Return (x, y) of the center of cell containing provided text 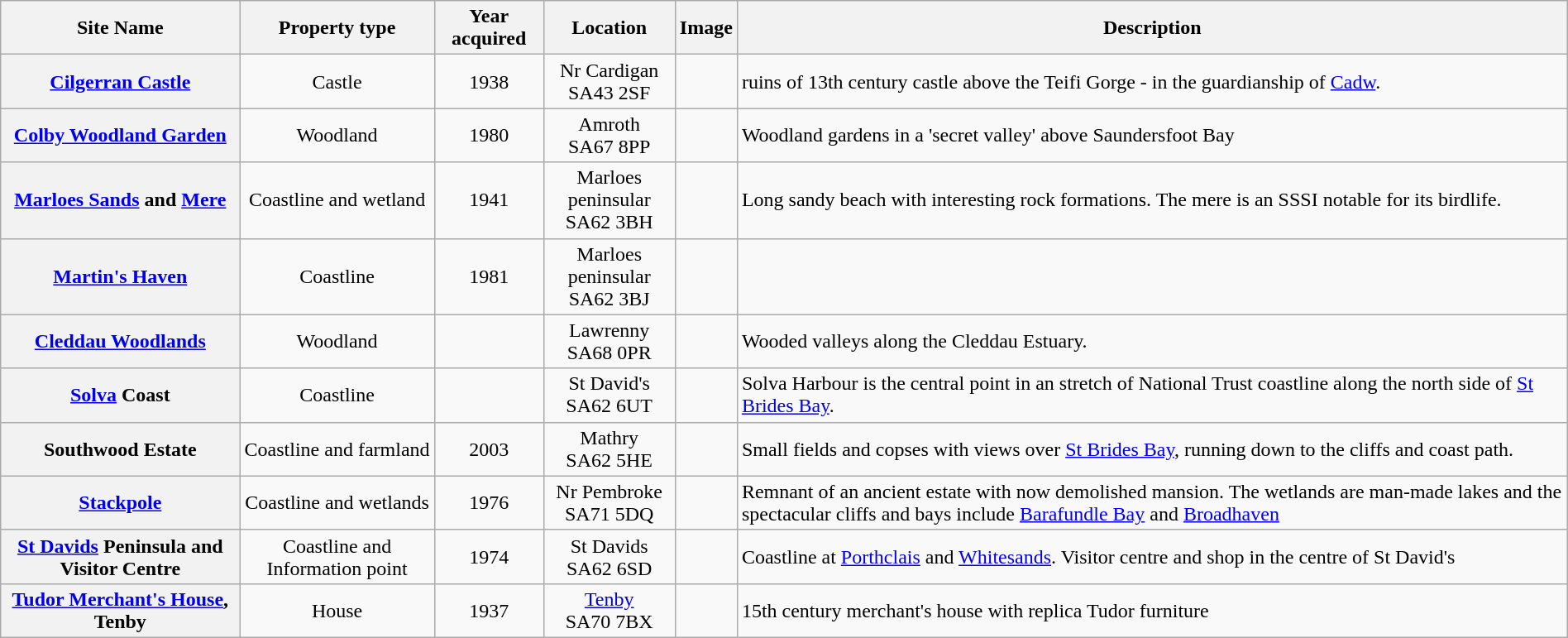
Cilgerran Castle (121, 81)
Coastline and wetland (337, 200)
Year acquired (489, 28)
Coastline and Information point (337, 556)
1938 (489, 81)
Marloes peninsularSA62 3BH (609, 200)
Property type (337, 28)
Marloes peninsularSA62 3BJ (609, 276)
LawrennySA68 0PR (609, 341)
Tudor Merchant's House, Tenby (121, 611)
Long sandy beach with interesting rock formations. The mere is an SSSI notable for its birdlife. (1152, 200)
ruins of 13th century castle above the Teifi Gorge - in the guardianship of Cadw. (1152, 81)
1937 (489, 611)
2003 (489, 449)
TenbySA70 7BX (609, 611)
Martin's Haven (121, 276)
Description (1152, 28)
1941 (489, 200)
St David'sSA62 6UT (609, 396)
St Davids Peninsula and Visitor Centre (121, 556)
House (337, 611)
Site Name (121, 28)
Cleddau Woodlands (121, 341)
St DavidsSA62 6SD (609, 556)
Nr PembrokeSA71 5DQ (609, 503)
Marloes Sands and Mere (121, 200)
Southwood Estate (121, 449)
Coastline and farmland (337, 449)
Coastline and wetlands (337, 503)
Image (706, 28)
1976 (489, 503)
1974 (489, 556)
Woodland gardens in a 'secret valley' above Saundersfoot Bay (1152, 136)
Solva Harbour is the central point in an stretch of National Trust coastline along the north side of St Brides Bay. (1152, 396)
AmrothSA67 8PP (609, 136)
Wooded valleys along the Cleddau Estuary. (1152, 341)
Nr CardiganSA43 2SF (609, 81)
1980 (489, 136)
Small fields and copses with views over St Brides Bay, running down to the cliffs and coast path. (1152, 449)
1981 (489, 276)
Stackpole (121, 503)
Colby Woodland Garden (121, 136)
Castle (337, 81)
Location (609, 28)
MathrySA62 5HE (609, 449)
Coastline at Porthclais and Whitesands. Visitor centre and shop in the centre of St David's (1152, 556)
15th century merchant's house with replica Tudor furniture (1152, 611)
Solva Coast (121, 396)
